Extract the (X, Y) coordinate from the center of the cell holding the provided text.  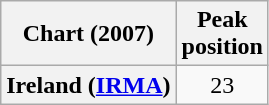
Chart (2007) (88, 34)
23 (222, 85)
Peakposition (222, 34)
Ireland (IRMA) (88, 85)
